From the cell containing the given text, extract its center point as [x, y] coordinate. 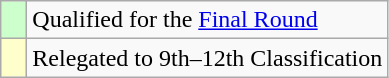
Relegated to 9th–12th Classification [208, 58]
Qualified for the Final Round [208, 20]
